Detect which cell encompasses the target text, then output its [x, y] center coordinate. 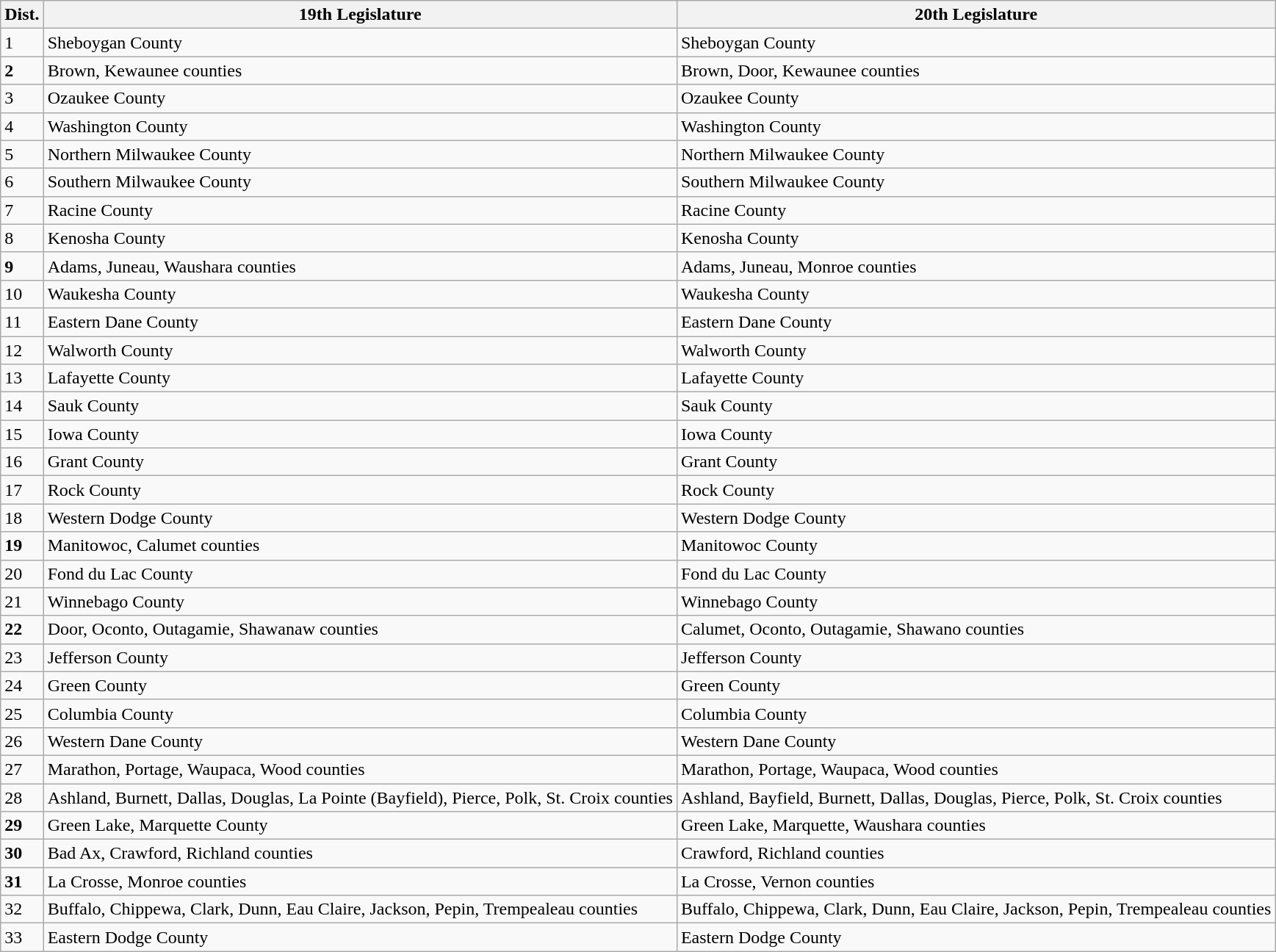
La Crosse, Vernon counties [976, 881]
28 [22, 797]
16 [22, 462]
Ashland, Bayfield, Burnett, Dallas, Douglas, Pierce, Polk, St. Croix counties [976, 797]
26 [22, 741]
24 [22, 685]
32 [22, 909]
20 [22, 574]
15 [22, 434]
Brown, Kewaunee counties [360, 71]
Crawford, Richland counties [976, 854]
Bad Ax, Crawford, Richland counties [360, 854]
1 [22, 43]
25 [22, 713]
Brown, Door, Kewaunee counties [976, 71]
7 [22, 210]
29 [22, 826]
Calumet, Oconto, Outagamie, Shawano counties [976, 630]
30 [22, 854]
21 [22, 602]
18 [22, 518]
Adams, Juneau, Waushara counties [360, 266]
11 [22, 322]
9 [22, 266]
20th Legislature [976, 15]
14 [22, 406]
Manitowoc County [976, 546]
27 [22, 769]
33 [22, 937]
3 [22, 98]
Manitowoc, Calumet counties [360, 546]
Door, Oconto, Outagamie, Shawanaw counties [360, 630]
19th Legislature [360, 15]
22 [22, 630]
Adams, Juneau, Monroe counties [976, 266]
4 [22, 126]
17 [22, 490]
Green Lake, Marquette, Waushara counties [976, 826]
31 [22, 881]
Green Lake, Marquette County [360, 826]
6 [22, 182]
8 [22, 238]
19 [22, 546]
5 [22, 154]
La Crosse, Monroe counties [360, 881]
23 [22, 657]
Dist. [22, 15]
2 [22, 71]
13 [22, 378]
10 [22, 294]
12 [22, 350]
Ashland, Burnett, Dallas, Douglas, La Pointe (Bayfield), Pierce, Polk, St. Croix counties [360, 797]
